Search for the cell housing the specified text and yield its (x, y) center coordinate. 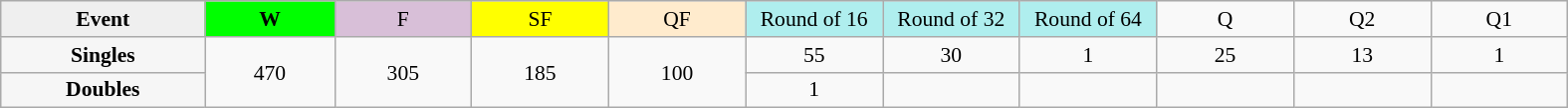
Event (104, 19)
185 (541, 72)
SF (541, 19)
Singles (104, 55)
Round of 64 (1088, 19)
W (270, 19)
13 (1362, 55)
470 (270, 72)
305 (403, 72)
Round of 16 (814, 19)
55 (814, 55)
QF (677, 19)
Doubles (104, 90)
Round of 32 (951, 19)
25 (1226, 55)
Q2 (1362, 19)
Q1 (1499, 19)
100 (677, 72)
Q (1226, 19)
30 (951, 55)
F (403, 19)
